Output the [x, y] coordinate of the center of the cell containing the given text.  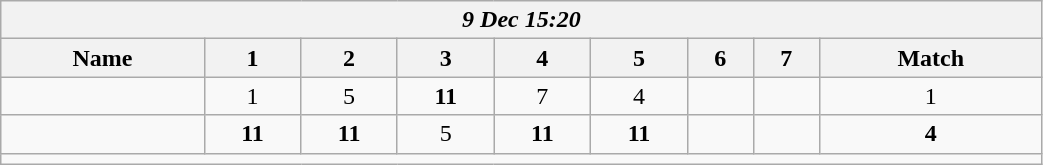
Match [930, 58]
9 Dec 15:20 [522, 20]
6 [720, 58]
2 [350, 58]
3 [446, 58]
Name [102, 58]
